Locate the cell with the specified text and output its [X, Y] center coordinate. 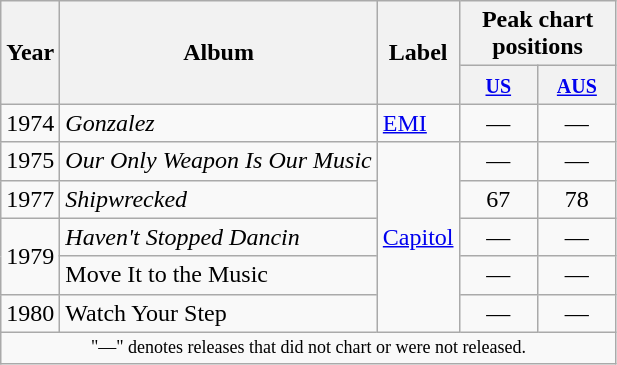
1974 [30, 123]
1975 [30, 161]
Capitol [418, 237]
Album [218, 52]
Gonzalez [218, 123]
Peak chart positions [538, 34]
Haven't Stopped Dancin [218, 237]
78 [578, 199]
1977 [30, 199]
1979 [30, 256]
AUS [578, 85]
"—" denotes releases that did not chart or were not released. [308, 348]
EMI [418, 123]
Year [30, 52]
US [498, 85]
67 [498, 199]
Label [418, 52]
Watch Your Step [218, 313]
Move It to the Music [218, 275]
Our Only Weapon Is Our Music [218, 161]
1980 [30, 313]
Shipwrecked [218, 199]
